For the text-containing cell, return its midpoint in (x, y) coordinate format. 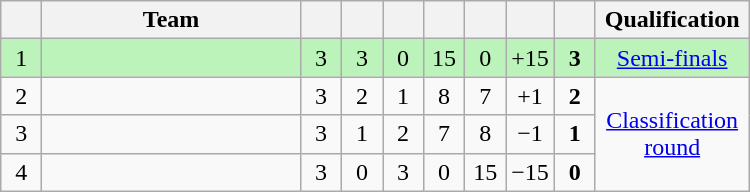
Team (172, 20)
Semi-finals (672, 58)
Classification round (672, 134)
−1 (530, 134)
4 (22, 172)
+1 (530, 96)
+15 (530, 58)
Qualification (672, 20)
−15 (530, 172)
